Detect which cell encompasses the target text, then output its [x, y] center coordinate. 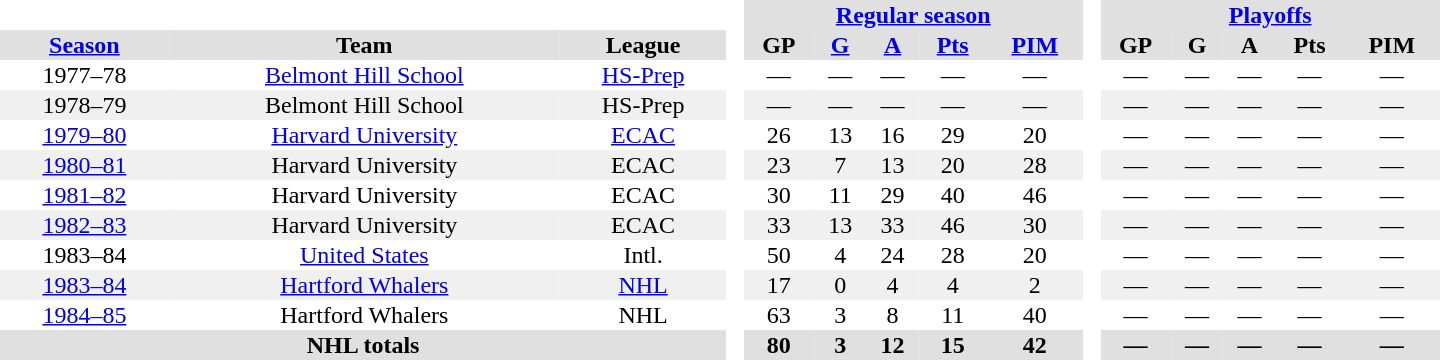
80 [779, 345]
Regular season [914, 15]
26 [779, 135]
23 [779, 165]
0 [840, 285]
1984–85 [84, 315]
12 [892, 345]
League [643, 45]
16 [892, 135]
24 [892, 255]
1977–78 [84, 75]
1979–80 [84, 135]
NHL totals [363, 345]
Intl. [643, 255]
42 [1035, 345]
1981–82 [84, 195]
Team [364, 45]
1978–79 [84, 105]
7 [840, 165]
17 [779, 285]
Season [84, 45]
1982–83 [84, 225]
15 [953, 345]
United States [364, 255]
8 [892, 315]
63 [779, 315]
50 [779, 255]
Playoffs [1270, 15]
2 [1035, 285]
1980–81 [84, 165]
